Search for the cell housing the specified text and yield its [x, y] center coordinate. 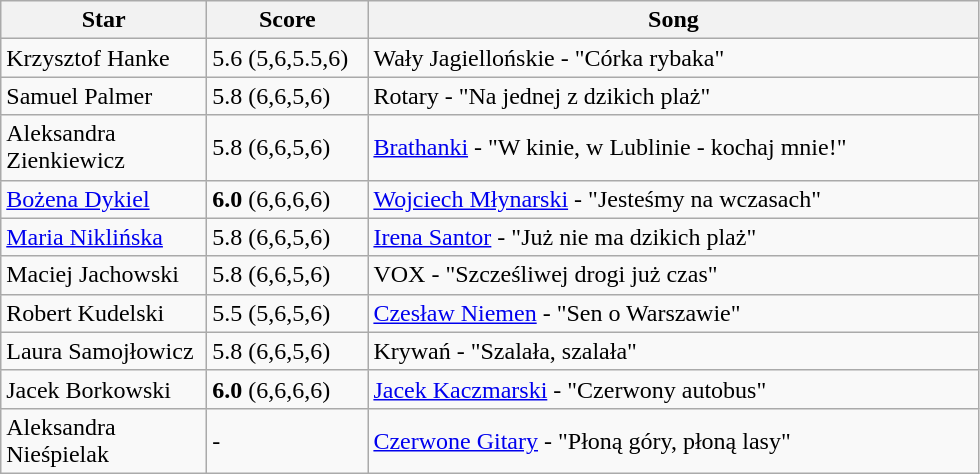
Maria Niklińska [104, 237]
Krzysztof Hanke [104, 58]
Samuel Palmer [104, 96]
Maciej Jachowski [104, 275]
Aleksandra Nieśpielak [104, 440]
Czesław Niemen - "Sen o Warszawie" [674, 313]
VOX - "Szcześliwej drogi już czas" [674, 275]
Song [674, 20]
Wojciech Młynarski - "Jesteśmy na wczasach" [674, 199]
Irena Santor - "Już nie ma dzikich plaż" [674, 237]
Laura Samojłowicz [104, 351]
Bożena Dykiel [104, 199]
Score [288, 20]
5.6 (5,6,5.5,6) [288, 58]
- [288, 440]
Krywań - "Szalała, szalała" [674, 351]
Aleksandra Zienkiewicz [104, 148]
Rotary - "Na jednej z dzikich plaż" [674, 96]
Robert Kudelski [104, 313]
Czerwone Gitary - "Płoną góry, płoną lasy" [674, 440]
Jacek Borkowski [104, 389]
Jacek Kaczmarski - "Czerwony autobus" [674, 389]
5.5 (5,6,5,6) [288, 313]
Brathanki - "W kinie, w Lublinie - kochaj mnie!" [674, 148]
Star [104, 20]
Wały Jagiellońskie - "Córka rybaka" [674, 58]
